From the cell containing the given text, extract its center point as [x, y] coordinate. 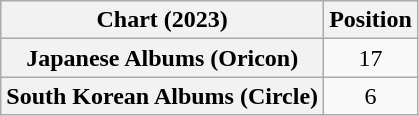
South Korean Albums (Circle) [162, 96]
Position [371, 20]
6 [371, 96]
17 [371, 58]
Japanese Albums (Oricon) [162, 58]
Chart (2023) [162, 20]
